Pinpoint the cell where the given text exists, returning its (x, y) midpoint coordinate. 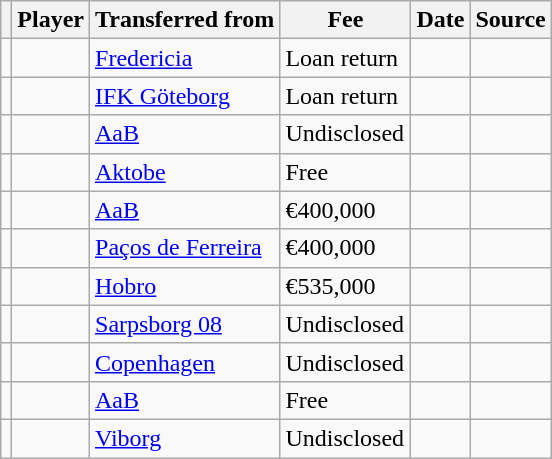
Fredericia (185, 58)
Player (51, 20)
Viborg (185, 438)
Sarpsborg 08 (185, 324)
Paços de Ferreira (185, 248)
Hobro (185, 286)
Aktobe (185, 172)
Transferred from (185, 20)
Source (510, 20)
€535,000 (346, 286)
Copenhagen (185, 362)
Fee (346, 20)
IFK Göteborg (185, 96)
Date (440, 20)
